Extract the [x, y] coordinate from the center of the cell holding the provided text.  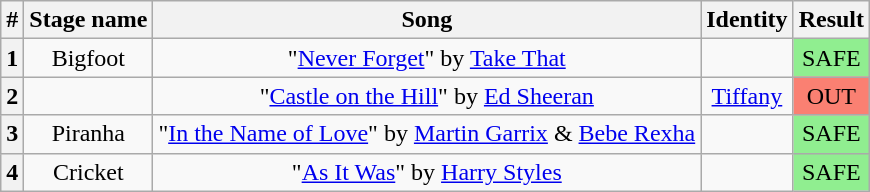
1 [12, 58]
# [12, 20]
2 [12, 96]
"In the Name of Love" by Martin Garrix & Bebe Rexha [427, 134]
"Never Forget" by Take That [427, 58]
Piranha [88, 134]
"As It Was" by Harry Styles [427, 172]
Identity [747, 20]
Result [831, 20]
Bigfoot [88, 58]
4 [12, 172]
"Castle on the Hill" by Ed Sheeran [427, 96]
3 [12, 134]
Stage name [88, 20]
Tiffany [747, 96]
Cricket [88, 172]
OUT [831, 96]
Song [427, 20]
